Extract the [X, Y] coordinate from the center of the cell holding the provided text.  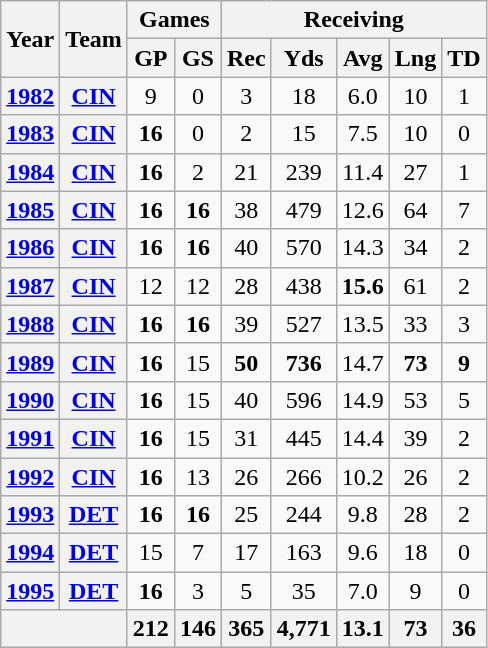
365 [246, 629]
Lng [415, 58]
64 [415, 210]
479 [304, 210]
27 [415, 172]
36 [464, 629]
163 [304, 553]
736 [304, 362]
Year [30, 39]
25 [246, 515]
35 [304, 591]
266 [304, 477]
14.4 [362, 438]
13.1 [362, 629]
21 [246, 172]
1995 [30, 591]
17 [246, 553]
TD [464, 58]
146 [198, 629]
445 [304, 438]
Receiving [354, 20]
244 [304, 515]
527 [304, 324]
53 [415, 400]
Team [94, 39]
15.6 [362, 286]
1992 [30, 477]
38 [246, 210]
1983 [30, 134]
13 [198, 477]
9.8 [362, 515]
596 [304, 400]
13.5 [362, 324]
Yds [304, 58]
570 [304, 248]
239 [304, 172]
31 [246, 438]
33 [415, 324]
11.4 [362, 172]
438 [304, 286]
1991 [30, 438]
34 [415, 248]
7.5 [362, 134]
14.9 [362, 400]
1984 [30, 172]
1990 [30, 400]
212 [150, 629]
1988 [30, 324]
12.6 [362, 210]
9.6 [362, 553]
GS [198, 58]
6.0 [362, 96]
1985 [30, 210]
1987 [30, 286]
1993 [30, 515]
Rec [246, 58]
1986 [30, 248]
1982 [30, 96]
GP [150, 58]
7.0 [362, 591]
14.7 [362, 362]
Games [174, 20]
1994 [30, 553]
10.2 [362, 477]
4,771 [304, 629]
61 [415, 286]
14.3 [362, 248]
1989 [30, 362]
50 [246, 362]
Avg [362, 58]
